Search for the cell housing the specified text and yield its [X, Y] center coordinate. 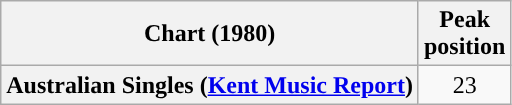
Chart (1980) [210, 34]
23 [464, 85]
Peakposition [464, 34]
Australian Singles (Kent Music Report) [210, 85]
